Determine the (X, Y) coordinate at the center of the cell enclosing the given text.  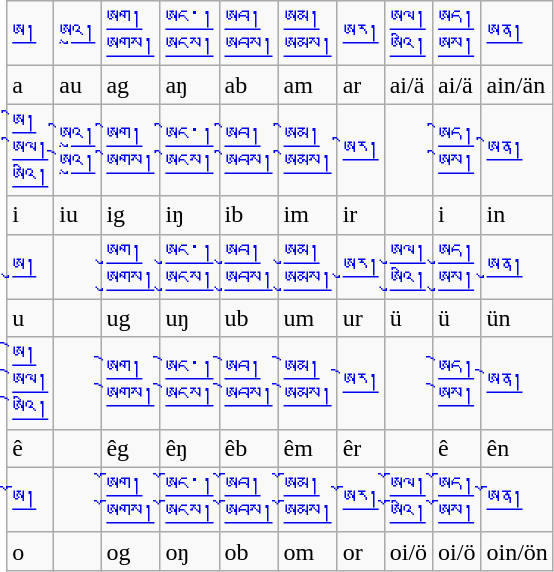
oŋ (190, 551)
ཨེབ།ཨེབས། (248, 383)
or (360, 551)
ཨག།ཨགས། (130, 34)
ཨུ། (30, 266)
êb (248, 448)
ཨུག།ཨུགས། (130, 266)
ཨེ།ཨེལ།ཨེའི། (30, 383)
ཨོང༌།ཨོངས། (190, 500)
ain/än (517, 85)
ཨའུ། (78, 34)
ཨ། (30, 34)
ཨེད།ཨེས། (457, 383)
ཨོན། (517, 500)
ub (248, 318)
ཨན། (517, 34)
ཨིའུ།ཨེའུ། (78, 150)
ཨོ། (30, 500)
ug (130, 318)
ཨོག།ཨོགས། (130, 500)
om (308, 551)
êr (360, 448)
ib (248, 215)
iu (78, 215)
in (517, 215)
ur (360, 318)
ཨེན། (517, 383)
o (30, 551)
ཨུལ།ཨུའི། (408, 266)
ཨང༌།ཨངས། (190, 34)
iŋ (190, 215)
ཨོར། (360, 500)
ཨུན། (517, 266)
ཨིང༌།ཨིངས། (190, 150)
ཨིན། (517, 150)
êŋ (190, 448)
ཨེམ།ཨེམས། (308, 383)
ཨོད།ཨོས། (457, 500)
ཨད།ཨས། (457, 34)
ཨིག།ཨིགས། (130, 150)
ཨལ།ཨའི། (408, 34)
im (308, 215)
am (308, 85)
ཨུབ།ཨུབས། (248, 266)
oin/ön (517, 551)
aŋ (190, 85)
ཨུད།ཨུས། (457, 266)
ཨུར། (360, 266)
ཨི།ཨིལ།ཨའི། (30, 150)
ཨབ།ཨབས། (248, 34)
a (30, 85)
ཨིམ།ཨིམས། (308, 150)
u (30, 318)
ar (360, 85)
ob (248, 551)
ཨུམ།ཨུམས། (308, 266)
ཨེག།ཨེགས། (130, 383)
ཨར། (360, 34)
ཨིད།ཨིས། (457, 150)
ཨོབ།ཨོབས། (248, 500)
au (78, 85)
ag (130, 85)
ཨེར། (360, 383)
ab (248, 85)
ཨོལ།ཨོའི། (408, 500)
ཨིར། (360, 150)
ཨིབ།ཨིབས། (248, 150)
ཨུང༌།ཨུངས། (190, 266)
ཨེང༌།ཨེངས། (190, 383)
ཨམ།ཨམས། (308, 34)
uŋ (190, 318)
ir (360, 215)
êm (308, 448)
ün (517, 318)
um (308, 318)
ên (517, 448)
êg (130, 448)
og (130, 551)
ཨོམ།ཨོམས། (308, 500)
ig (130, 215)
